Identify which cell holds the provided text, then report its (X, Y) central coordinate. 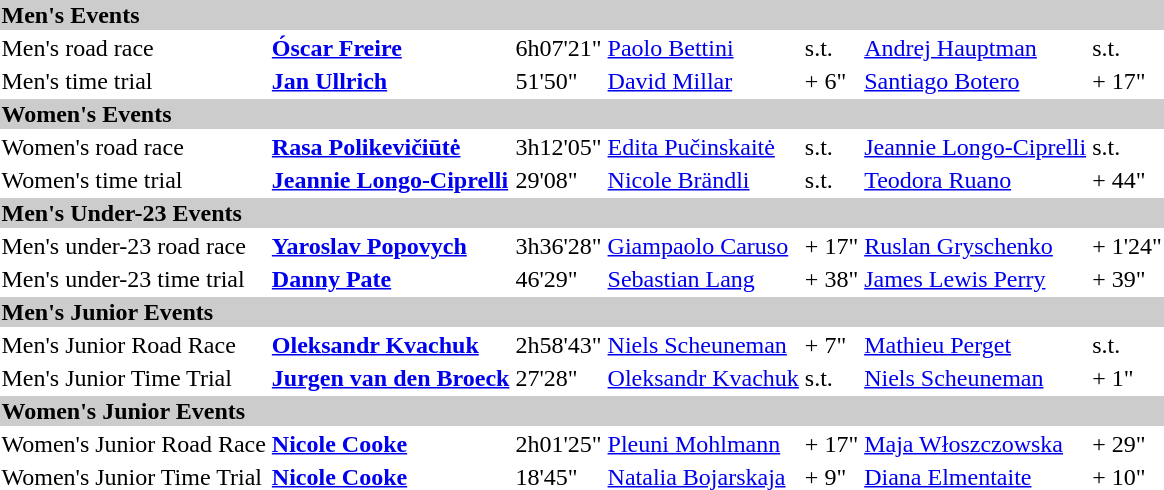
29'08" (558, 180)
Andrej Hauptman (976, 48)
Men's time trial (134, 81)
Women's Events (582, 114)
46'29" (558, 279)
Yaroslav Popovych (390, 246)
Jan Ullrich (390, 81)
Men's Junior Time Trial (134, 378)
Men's Events (582, 15)
Men's road race (134, 48)
2h58'43" (558, 345)
Sebastian Lang (703, 279)
3h12'05" (558, 147)
+ 29" (1128, 444)
Women's Junior Road Race (134, 444)
Men's under-23 road race (134, 246)
Women's Junior Events (582, 411)
+ 1" (1128, 378)
Danny Pate (390, 279)
+ 1'24" (1128, 246)
3h36'28" (558, 246)
2h01'25" (558, 444)
51'50" (558, 81)
Teodora Ruano (976, 180)
Maja Włoszczowska (976, 444)
David Millar (703, 81)
Nicole Brändli (703, 180)
Santiago Botero (976, 81)
Paolo Bettini (703, 48)
Rasa Polikevičiūtė (390, 147)
Óscar Freire (390, 48)
Men's Under-23 Events (582, 213)
Mathieu Perget (976, 345)
+ 38" (831, 279)
27'28" (558, 378)
+ 39" (1128, 279)
Men's Junior Road Race (134, 345)
Giampaolo Caruso (703, 246)
6h07'21" (558, 48)
Nicole Cooke (390, 444)
Men's under-23 time trial (134, 279)
Men's Junior Events (582, 312)
Jurgen van den Broeck (390, 378)
Edita Pučinskaitė (703, 147)
+ 6" (831, 81)
Women's road race (134, 147)
Ruslan Gryschenko (976, 246)
James Lewis Perry (976, 279)
Women's time trial (134, 180)
+ 7" (831, 345)
+ 44" (1128, 180)
Pleuni Mohlmann (703, 444)
